Return (x, y) of the center of cell containing provided text 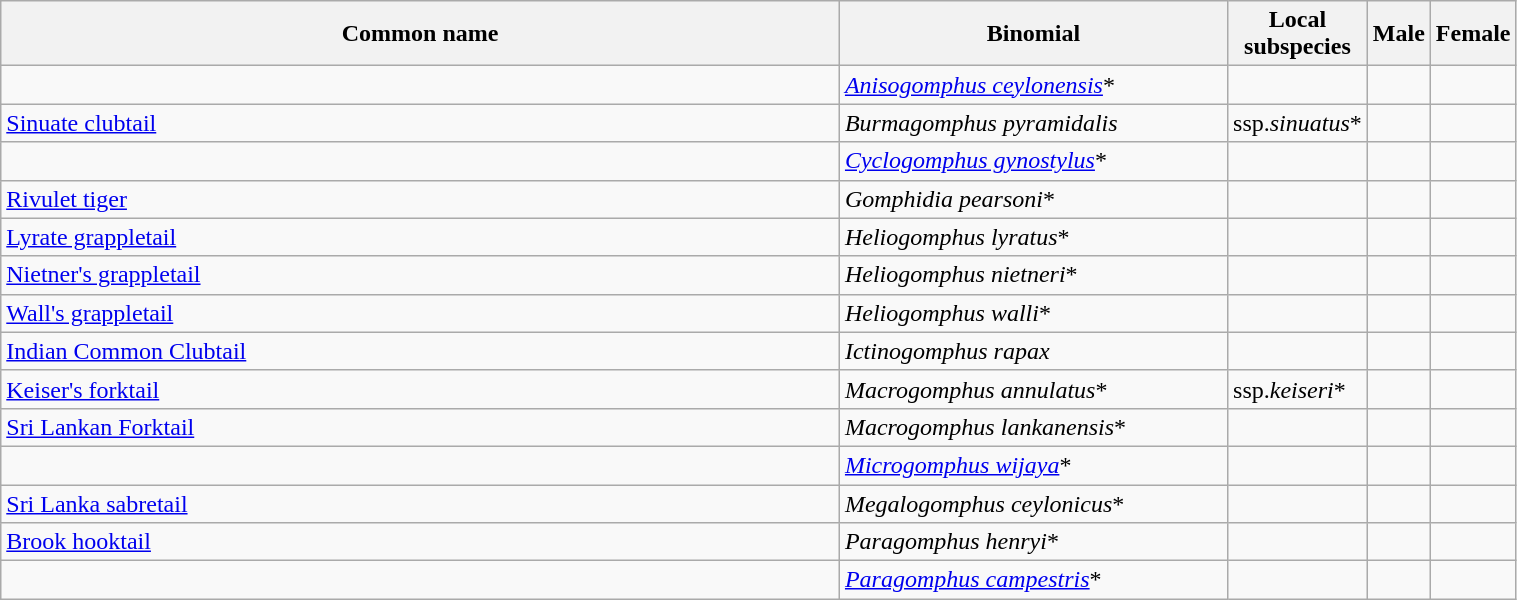
Sinuate clubtail (420, 123)
Heliogomphus lyratus* (1033, 237)
Ictinogomphus rapax (1033, 351)
Paragomphus henryi* (1033, 542)
Megalogomphus ceylonicus* (1033, 503)
ssp.keiseri* (1298, 389)
Common name (420, 34)
Sri Lankan Forktail (420, 427)
Paragomphus campestris* (1033, 580)
Gomphidia pearsoni* (1033, 199)
Heliogomphus nietneri* (1033, 275)
Rivulet tiger (420, 199)
Lyrate grappletail (420, 237)
Female (1473, 34)
Local subspecies (1298, 34)
Male (1398, 34)
Wall's grappletail (420, 313)
Macrogomphus lankanensis* (1033, 427)
Cyclogomphus gynostylus* (1033, 161)
Heliogomphus walli* (1033, 313)
Sri Lanka sabretail (420, 503)
Anisogomphus ceylonensis* (1033, 85)
Nietner's grappletail (420, 275)
ssp.sinuatus* (1298, 123)
Brook hooktail (420, 542)
Microgomphus wijaya* (1033, 465)
Indian Common Clubtail (420, 351)
Binomial (1033, 34)
Keiser's forktail (420, 389)
Macrogomphus annulatus* (1033, 389)
Burmagomphus pyramidalis (1033, 123)
